Find where the given text appears and provide that cell's center as (x, y) coordinate. 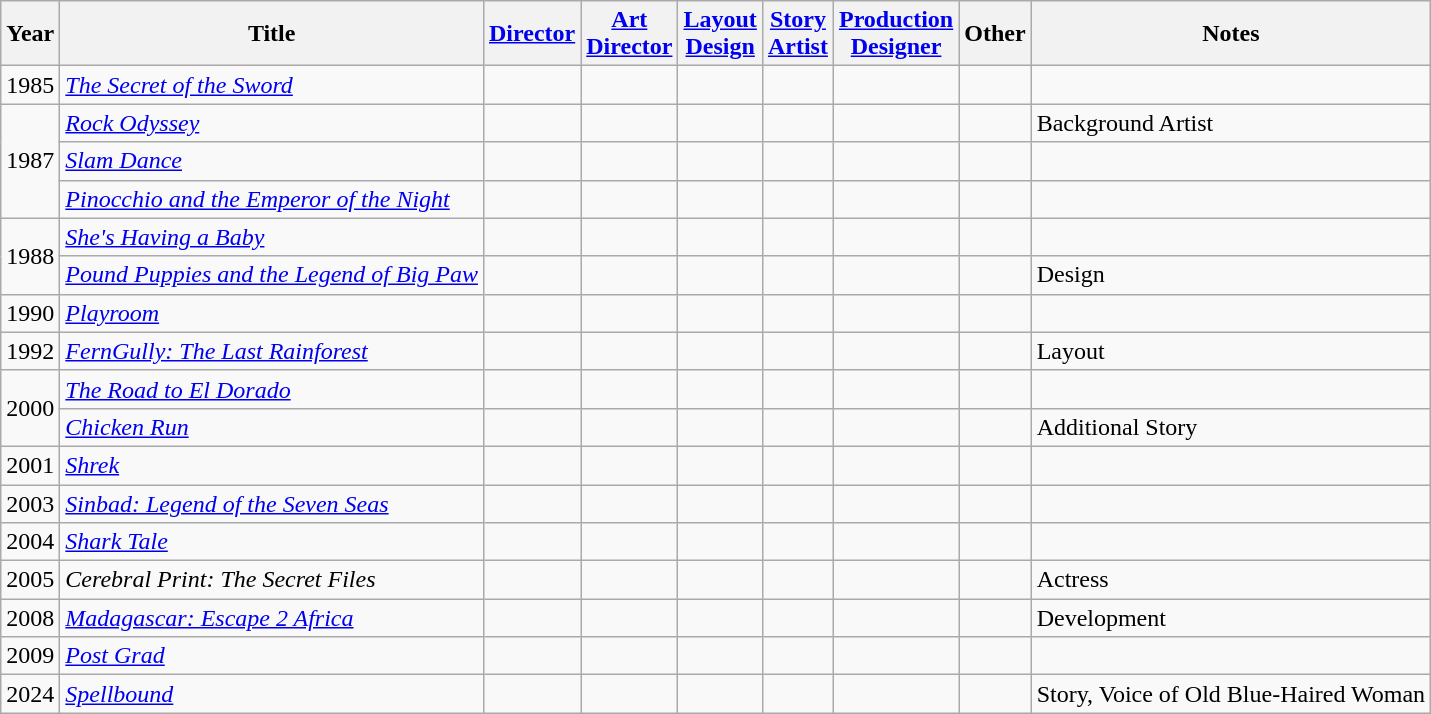
Sinbad: Legend of the Seven Seas (272, 503)
2001 (30, 465)
2008 (30, 618)
Pound Puppies and the Legend of Big Paw (272, 275)
Slam Dance (272, 161)
ArtDirector (630, 34)
1992 (30, 351)
Chicken Run (272, 427)
Development (1231, 618)
Notes (1231, 34)
1985 (30, 85)
Pinocchio and the Emperor of the Night (272, 199)
Shark Tale (272, 542)
Title (272, 34)
2000 (30, 408)
1988 (30, 256)
Layout (1231, 351)
2003 (30, 503)
The Secret of the Sword (272, 85)
Actress (1231, 580)
She's Having a Baby (272, 237)
FernGully: The Last Rainforest (272, 351)
Design (1231, 275)
Director (532, 34)
Story, Voice of Old Blue-Haired Woman (1231, 694)
The Road to El Dorado (272, 389)
Year (30, 34)
1990 (30, 313)
2004 (30, 542)
StoryArtist (798, 34)
Cerebral Print: The Secret Files (272, 580)
Madagascar: Escape 2 Africa (272, 618)
Playroom (272, 313)
ProductionDesigner (896, 34)
Spellbound (272, 694)
Post Grad (272, 656)
Shrek (272, 465)
1987 (30, 161)
Additional Story (1231, 427)
Background Artist (1231, 123)
Other (995, 34)
2009 (30, 656)
2005 (30, 580)
LayoutDesign (720, 34)
Rock Odyssey (272, 123)
2024 (30, 694)
